Search for the cell housing the specified text and yield its [x, y] center coordinate. 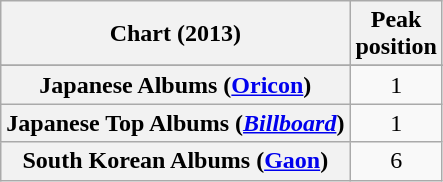
Japanese Top Albums (Billboard) [176, 123]
6 [396, 161]
South Korean Albums (Gaon) [176, 161]
Japanese Albums (Oricon) [176, 85]
Peakposition [396, 34]
Chart (2013) [176, 34]
